Capture the cell that displays the provided text and extract its (x, y) central coordinate. 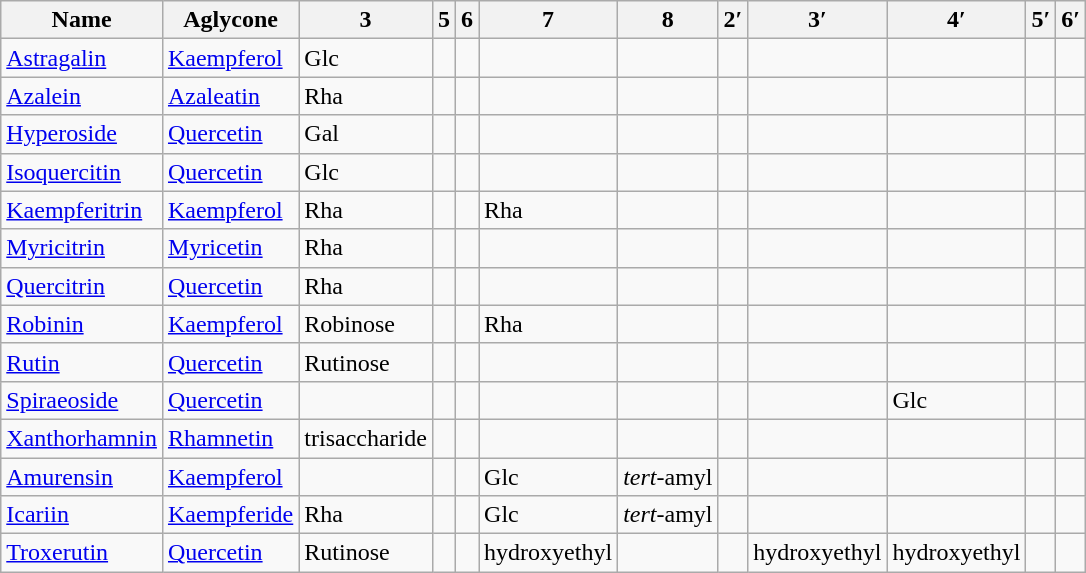
5′ (1041, 20)
Xanthorhamnin (82, 438)
3′ (818, 20)
Myricitrin (82, 248)
6 (468, 20)
Hyperoside (82, 134)
Name (82, 20)
Spiraeoside (82, 400)
Aglycone (230, 20)
Troxerutin (82, 553)
Rutin (82, 362)
7 (548, 20)
Gal (366, 134)
5 (444, 20)
Myricetin (230, 248)
Kaempferitrin (82, 210)
8 (668, 20)
Astragalin (82, 58)
Robinose (366, 324)
Isoquercitin (82, 172)
6′ (1071, 20)
Robinin (82, 324)
Azaleatin (230, 96)
4′ (956, 20)
Azalein (82, 96)
Quercitrin (82, 286)
Icariin (82, 515)
Kaempferide (230, 515)
Amurensin (82, 477)
3 (366, 20)
Rhamnetin (230, 438)
trisaccharide (366, 438)
2′ (733, 20)
